Search for the cell housing the specified text and yield its [x, y] center coordinate. 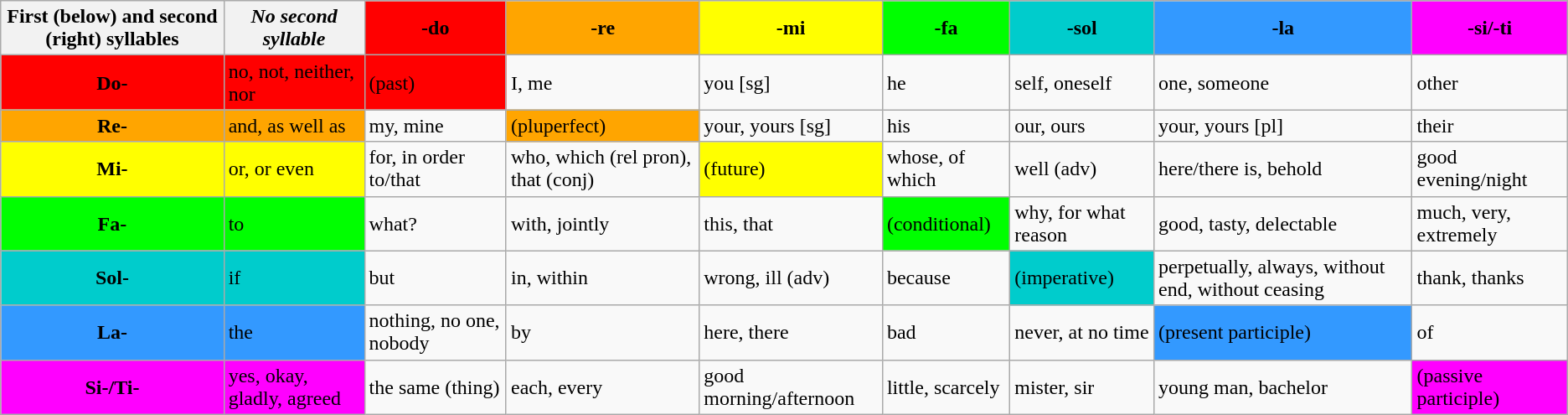
(passive participle) [1489, 387]
-do [436, 29]
yes, okay, gladly, agreed [294, 387]
you [sg] [791, 82]
Sol- [112, 278]
the same (thing) [436, 387]
Re- [112, 126]
(future) [791, 169]
other [1489, 82]
good, tasty, delectable [1283, 223]
whose, of which [946, 169]
their [1489, 126]
what? [436, 223]
your, yours [pl] [1283, 126]
self, oneself [1082, 82]
-sol [1082, 29]
of [1489, 332]
to [294, 223]
First (below) and second (right) syllables [112, 29]
but [436, 278]
(conditional) [946, 223]
each, every [602, 387]
-re [602, 29]
(pluperfect) [602, 126]
here/there is, behold [1283, 169]
Si-/Ti- [112, 387]
little, scarcely [946, 387]
in, within [602, 278]
for, in order to/that [436, 169]
who, which (rel pron), that (conj) [602, 169]
well (adv) [1082, 169]
his [946, 126]
by [602, 332]
why, for what reason [1082, 223]
perpetually, always, without end, without ceasing [1283, 278]
No second syllable [294, 29]
bad [946, 332]
Fa- [112, 223]
if [294, 278]
your, yours [sg] [791, 126]
I, me [602, 82]
he [946, 82]
young man, bachelor [1283, 387]
good morning/afternoon [791, 387]
and, as well as [294, 126]
much, very, extremely [1489, 223]
(present participle) [1283, 332]
(past) [436, 82]
with, jointly [602, 223]
(imperative) [1082, 278]
because [946, 278]
our, ours [1082, 126]
nothing, no one, nobody [436, 332]
good evening/night [1489, 169]
mister, sir [1082, 387]
no, not, neither, nor [294, 82]
-mi [791, 29]
wrong, ill (adv) [791, 278]
my, mine [436, 126]
thank, thanks [1489, 278]
Do- [112, 82]
the [294, 332]
here, there [791, 332]
or, or even [294, 169]
La- [112, 332]
this, that [791, 223]
-fa [946, 29]
never, at no time [1082, 332]
one, someone [1283, 82]
Mi- [112, 169]
-si/-ti [1489, 29]
-la [1283, 29]
